Capture the cell that displays the provided text and extract its [x, y] central coordinate. 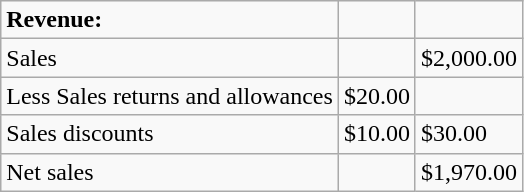
$20.00 [376, 96]
$2,000.00 [468, 58]
Revenue: [170, 20]
Sales discounts [170, 134]
Less Sales returns and allowances [170, 96]
Net sales [170, 172]
$1,970.00 [468, 172]
$10.00 [376, 134]
Sales [170, 58]
$30.00 [468, 134]
